Determine the (X, Y) coordinate at the center of the cell enclosing the given text.  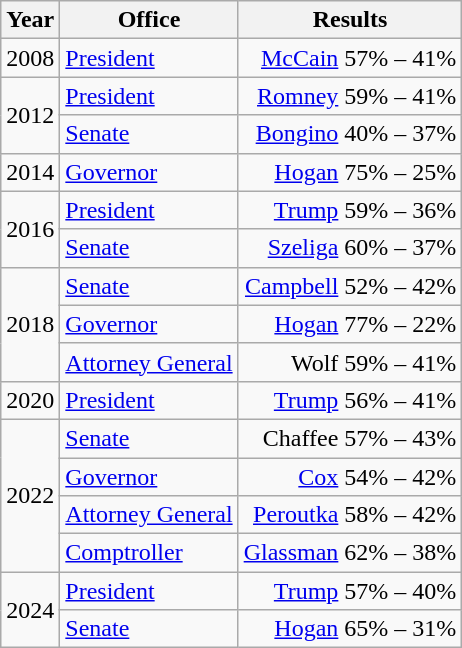
Hogan 65% – 31% (350, 629)
2012 (30, 115)
Peroutka 58% – 42% (350, 515)
2008 (30, 58)
Wolf 59% – 41% (350, 362)
Trump 59% – 36% (350, 210)
Bongino 40% – 37% (350, 134)
2020 (30, 400)
Trump 56% – 41% (350, 400)
2016 (30, 229)
Comptroller (149, 553)
Glassman 62% – 38% (350, 553)
Chaffee 57% – 43% (350, 438)
Year (30, 20)
2024 (30, 610)
Hogan 77% – 22% (350, 324)
McCain 57% – 41% (350, 58)
Romney 59% – 41% (350, 96)
Szeliga 60% – 37% (350, 248)
Cox 54% – 42% (350, 477)
2022 (30, 495)
2014 (30, 172)
Hogan 75% – 25% (350, 172)
Results (350, 20)
Trump 57% – 40% (350, 591)
2018 (30, 324)
Office (149, 20)
Campbell 52% – 42% (350, 286)
